From the cell containing the given text, extract its center point as (x, y) coordinate. 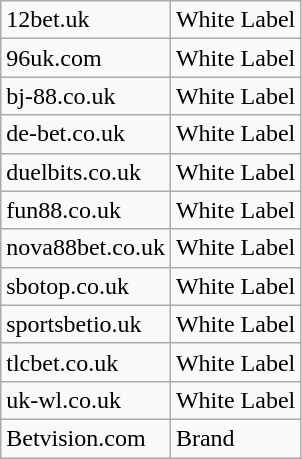
sportsbetio.uk (86, 324)
bj-88.co.uk (86, 96)
sbotop.co.uk (86, 286)
Brand (235, 438)
96uk.com (86, 58)
duelbits.co.uk (86, 172)
Betvision.com (86, 438)
uk-wl.co.uk (86, 400)
nova88bet.co.uk (86, 248)
fun88.co.uk (86, 210)
de-bet.co.uk (86, 134)
12bet.uk (86, 20)
tlcbet.co.uk (86, 362)
